Locate the cell with the specified text and output its (X, Y) center coordinate. 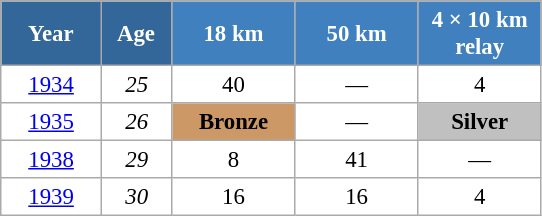
8 (234, 160)
26 (136, 122)
30 (136, 197)
Silver (480, 122)
1938 (52, 160)
4 × 10 km relay (480, 34)
41 (356, 160)
40 (234, 85)
25 (136, 85)
1939 (52, 197)
1935 (52, 122)
29 (136, 160)
Age (136, 34)
18 km (234, 34)
50 km (356, 34)
Bronze (234, 122)
Year (52, 34)
1934 (52, 85)
